Extract the [x, y] coordinate from the center of the cell holding the provided text.  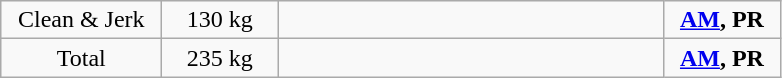
235 kg [220, 58]
130 kg [220, 20]
Total [82, 58]
Clean & Jerk [82, 20]
